Scan for the cell matching the given text and deliver its [x, y] coordinate at center. 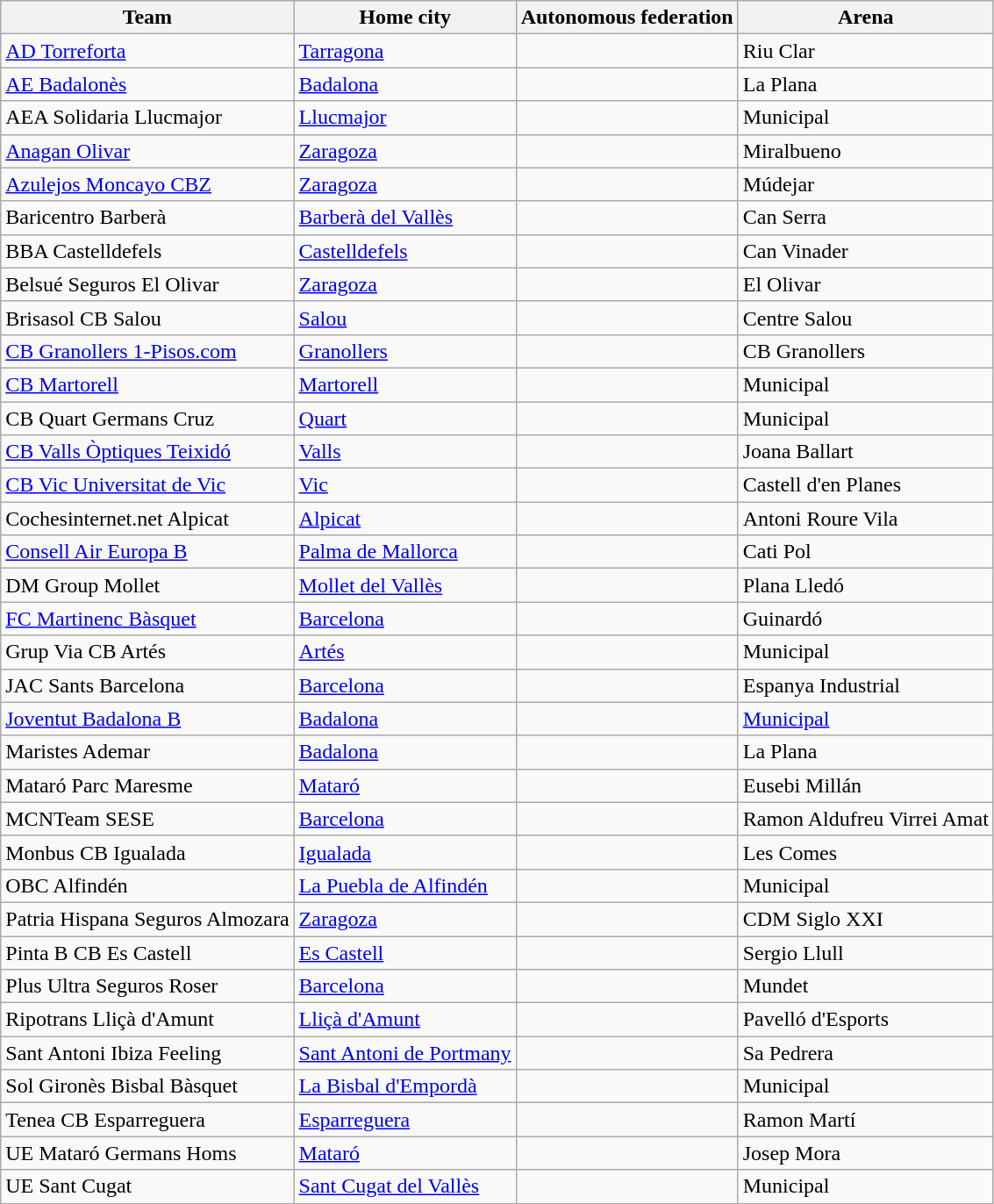
Brisasol CB Salou [147, 318]
Mollet del Vallès [405, 585]
BBA Castelldefels [147, 251]
Igualada [405, 852]
Baricentro Barberà [147, 218]
Monbus CB Igualada [147, 852]
Can Vinader [865, 251]
Esparreguera [405, 1120]
Miralbueno [865, 151]
Joventut Badalona B [147, 719]
Salou [405, 318]
La Bisbal d'Empordà [405, 1086]
Artés [405, 652]
Cochesinternet.net Alpicat [147, 519]
Antoni Roure Vila [865, 519]
Castelldefels [405, 251]
JAC Sants Barcelona [147, 685]
Sergio Llull [865, 952]
Ramon Martí [865, 1120]
Eusebi Millán [865, 785]
Patria Hispana Seguros Almozara [147, 919]
AE Badalonès [147, 84]
Cati Pol [865, 552]
Maristes Ademar [147, 752]
Belsué Seguros El Olivar [147, 284]
Mataró Parc Maresme [147, 785]
Martorell [405, 384]
Valls [405, 452]
Tenea CB Esparreguera [147, 1120]
CB Granollers 1-Pisos.com [147, 351]
Tarragona [405, 51]
Es Castell [405, 952]
Autonomous federation [626, 18]
CB Vic Universitat de Vic [147, 485]
Sant Cugat del Vallès [405, 1186]
Quart [405, 419]
Team [147, 18]
AEA Solidaria Llucmajor [147, 118]
Granollers [405, 351]
Múdejar [865, 184]
Riu Clar [865, 51]
Grup Via CB Artés [147, 652]
Espanya Industrial [865, 685]
Sol Gironès Bisbal Bàsquet [147, 1086]
AD Torreforta [147, 51]
Palma de Mallorca [405, 552]
CB Quart Germans Cruz [147, 419]
Llucmajor [405, 118]
Les Comes [865, 852]
DM Group Mollet [147, 585]
UE Mataró Germans Homs [147, 1153]
Plana Lledó [865, 585]
Pinta B CB Es Castell [147, 952]
Josep Mora [865, 1153]
Joana Ballart [865, 452]
Home city [405, 18]
Consell Air Europa B [147, 552]
MCNTeam SESE [147, 819]
Mundet [865, 986]
CB Martorell [147, 384]
Can Serra [865, 218]
Sa Pedrera [865, 1053]
OBC Alfindén [147, 885]
Pavelló d'Esports [865, 1020]
Alpicat [405, 519]
Barberà del Vallès [405, 218]
Ramon Aldufreu Virrei Amat [865, 819]
Plus Ultra Seguros Roser [147, 986]
El Olivar [865, 284]
Vic [405, 485]
Anagan Olivar [147, 151]
Lliçà d'Amunt [405, 1020]
Arena [865, 18]
FC Martinenc Bàsquet [147, 619]
CDM Siglo XXI [865, 919]
Azulejos Moncayo CBZ [147, 184]
Ripotrans Lliçà d'Amunt [147, 1020]
UE Sant Cugat [147, 1186]
Centre Salou [865, 318]
Sant Antoni Ibiza Feeling [147, 1053]
Castell d'en Planes [865, 485]
Sant Antoni de Portmany [405, 1053]
Guinardó [865, 619]
CB Valls Òptiques Teixidó [147, 452]
CB Granollers [865, 351]
La Puebla de Alfindén [405, 885]
